Pinpoint the cell where the given text exists, returning its [X, Y] midpoint coordinate. 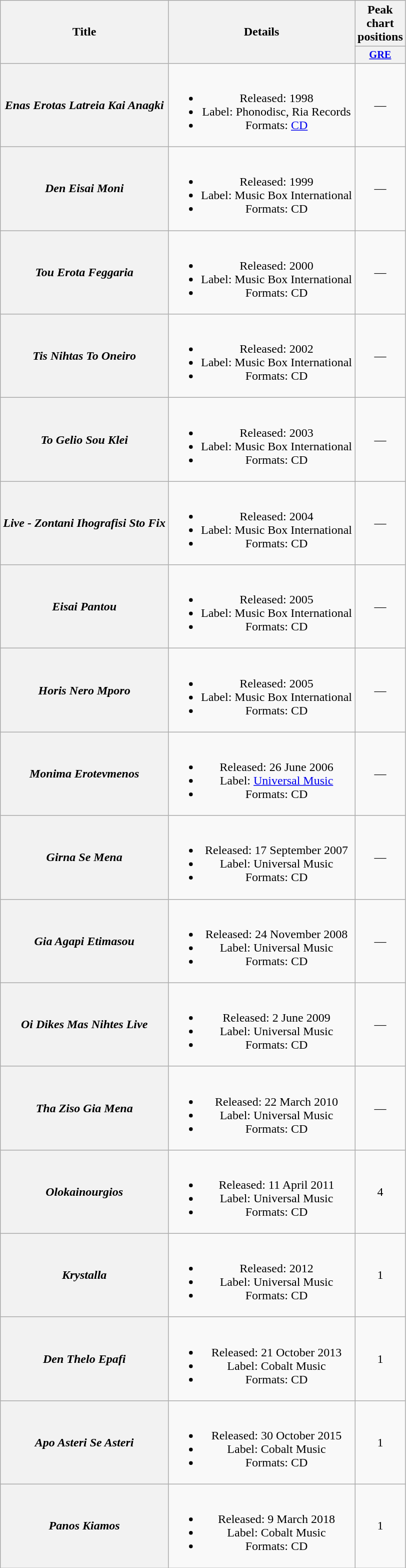
Released: 21 October 2013Label: Cobalt MusicFormats: CD [262, 1359]
Released: 1998Label: Phonodisc, Ria RecordsFormats: CD [262, 105]
Released: 17 September 2007Label: Universal MusicFormats: CD [262, 858]
Title [84, 32]
Released: 2 June 2009Label: Universal MusicFormats: CD [262, 1025]
Enas Erotas Latreia Kai Anagki [84, 105]
Live - Zontani Ihografisi Sto Fix [84, 523]
Eisai Pantou [84, 606]
Peak chart positions [380, 24]
Released: 24 November 2008Label: Universal MusicFormats: CD [262, 941]
GRE [380, 55]
Apo Asteri Se Asteri [84, 1442]
Released: 2003Label: Music Box InternationalFormats: CD [262, 439]
Oi Dikes Mas Nihtes Live [84, 1025]
Released: 2004Label: Music Box InternationalFormats: CD [262, 523]
Panos Kiamos [84, 1526]
Monima Erotevmenos [84, 773]
Released: 26 June 2006Label: Universal MusicFormats: CD [262, 773]
Tou Erota Feggaria [84, 272]
Released: 30 October 2015Label: Cobalt MusicFormats: CD [262, 1442]
Details [262, 32]
Released: 2000Label: Music Box InternationalFormats: CD [262, 272]
Krystalla [84, 1275]
Tis Nihtas To Oneiro [84, 356]
Gia Agapi Etimasou [84, 941]
To Gelio Sou Klei [84, 439]
Released: 11 April 2011Label: Universal MusicFormats: CD [262, 1192]
Released: 9 March 2018Label: Cobalt MusicFormats: CD [262, 1526]
Olokainourgios [84, 1192]
Horis Nero Mporo [84, 690]
Den Thelo Epafi [84, 1359]
4 [380, 1192]
Released: 22 March 2010Label: Universal MusicFormats: CD [262, 1108]
Released: 1999Label: Music Box InternationalFormats: CD [262, 189]
Girna Se Mena [84, 858]
Tha Ziso Gia Mena [84, 1108]
Released: 2012Label: Universal MusicFormats: CD [262, 1275]
Released: 2002Label: Music Box InternationalFormats: CD [262, 356]
Den Eisai Moni [84, 189]
